Capture the cell that displays the provided text and extract its (x, y) central coordinate. 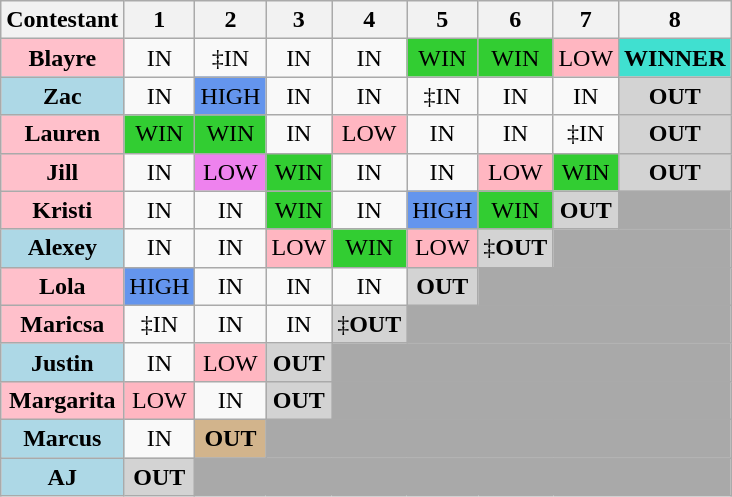
Margarita (62, 400)
Marcus (62, 438)
5 (442, 20)
Maricsa (62, 324)
Kristi (62, 210)
Zac (62, 96)
Justin (62, 362)
6 (516, 20)
Jill (62, 172)
2 (230, 20)
1 (160, 20)
4 (370, 20)
WINNER (675, 58)
Lola (62, 286)
Alexey (62, 248)
3 (299, 20)
Contestant (62, 20)
Lauren (62, 134)
Blayre (62, 58)
AJ (62, 477)
7 (586, 20)
8 (675, 20)
